Detect which cell encompasses the target text, then output its [X, Y] center coordinate. 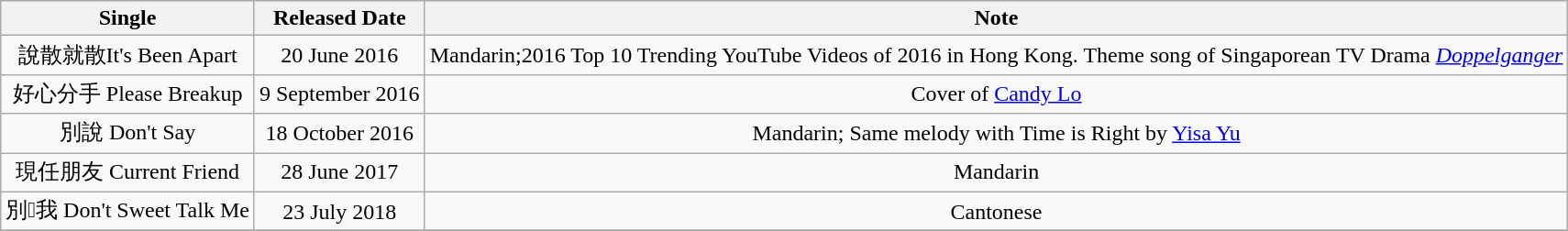
Cover of Candy Lo [996, 93]
23 July 2018 [339, 211]
Mandarin;2016 Top 10 Trending YouTube Videos of 2016 in Hong Kong. Theme song of Singaporean TV Drama Doppelganger [996, 55]
說散就散It's Been Apart [128, 55]
別說 Don't Say [128, 134]
20 June 2016 [339, 55]
Note [996, 18]
28 June 2017 [339, 172]
別𠱁我 Don't Sweet Talk Me [128, 211]
Released Date [339, 18]
Single [128, 18]
Mandarin; Same melody with Time is Right by Yisa Yu [996, 134]
好心分手 Please Breakup [128, 93]
Cantonese [996, 211]
Mandarin [996, 172]
9 September 2016 [339, 93]
18 October 2016 [339, 134]
現任朋友 Current Friend [128, 172]
